Output the (x, y) coordinate of the center of the cell containing the given text.  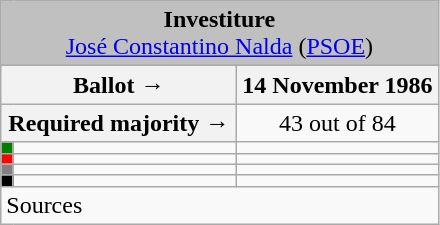
Sources (220, 205)
InvestitureJosé Constantino Nalda (PSOE) (220, 34)
43 out of 84 (338, 123)
Required majority → (119, 123)
14 November 1986 (338, 85)
Ballot → (119, 85)
